Detect which cell encompasses the target text, then output its [X, Y] center coordinate. 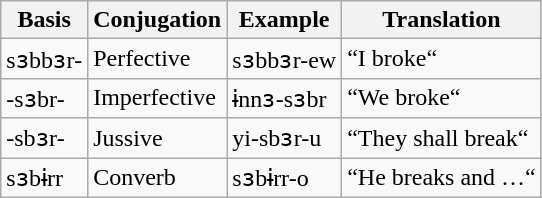
sɜbɨrr [44, 178]
-sbɜr- [44, 138]
Jussive [158, 138]
Converb [158, 178]
sɜbbɜr-ew [284, 59]
Basis [44, 20]
Conjugation [158, 20]
yi-sbɜr-u [284, 138]
“We broke“ [442, 98]
ɨnnɜ-sɜbr [284, 98]
“He breaks and …“ [442, 178]
Imperfective [158, 98]
-sɜbr- [44, 98]
sɜbɨrr-o [284, 178]
“They shall break“ [442, 138]
Example [284, 20]
“I broke“ [442, 59]
Translation [442, 20]
Perfective [158, 59]
sɜbbɜr- [44, 59]
